Determine the [X, Y] coordinate at the center of the cell enclosing the given text.  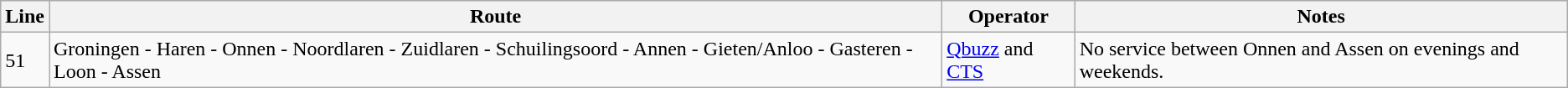
Line [25, 17]
51 [25, 60]
Qbuzz and CTS [1008, 60]
Notes [1321, 17]
Groningen - Haren - Onnen - Noordlaren - Zuidlaren - Schuilingsoord - Annen - Gieten/Anloo - Gasteren - Loon - Assen [495, 60]
Operator [1008, 17]
No service between Onnen and Assen on evenings and weekends. [1321, 60]
Route [495, 17]
